Search for the cell housing the specified text and yield its (x, y) center coordinate. 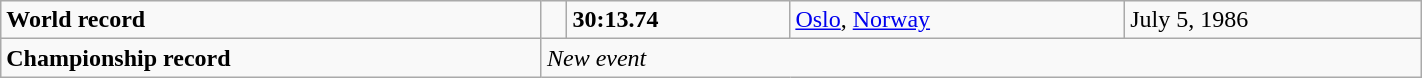
World record (272, 20)
30:13.74 (678, 20)
Championship record (272, 58)
Oslo, Norway (958, 20)
New event (981, 58)
July 5, 1986 (1274, 20)
